From the cell containing the given text, extract its center point as [X, Y] coordinate. 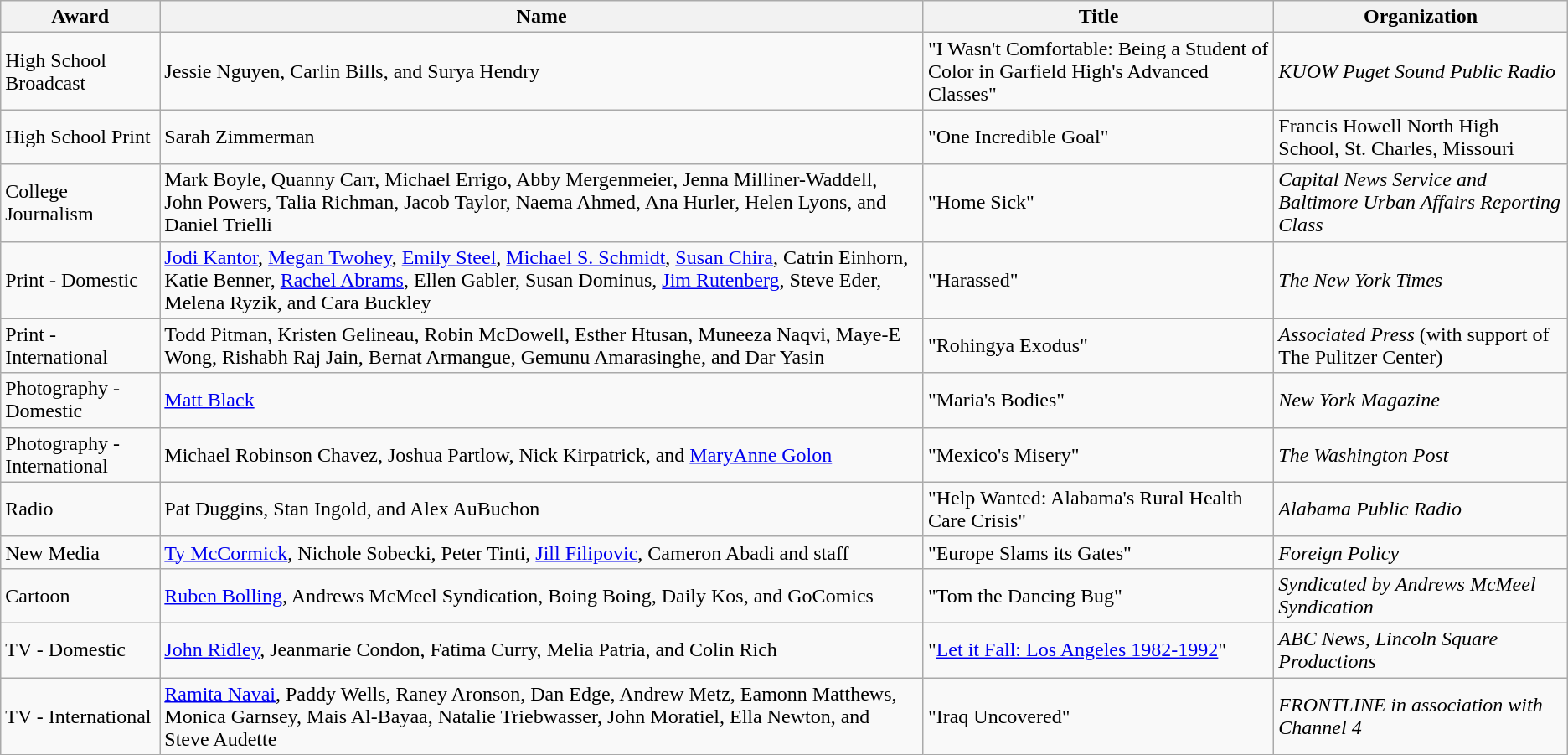
Foreign Policy [1421, 552]
High School Broadcast [80, 71]
College Journalism [80, 203]
Organization [1421, 17]
"Home Sick" [1098, 203]
New York Magazine [1421, 401]
Photography - Domestic [80, 401]
"Maria's Bodies" [1098, 401]
"I Wasn't Comfortable: Being a Student of Color in Garfield High's Advanced Classes" [1098, 71]
"One Incredible Goal" [1098, 137]
Photography - International [80, 454]
TV - Domestic [80, 650]
"Help Wanted: Alabama's Rural Health Care Crisis" [1098, 509]
"Rohingya Exodus" [1098, 345]
KUOW Puget Sound Public Radio [1421, 71]
Capital News Service and Baltimore Urban Affairs Reporting Class [1421, 203]
Print - Domestic [80, 280]
"Tom the Dancing Bug" [1098, 595]
Title [1098, 17]
"Harassed" [1098, 280]
Jessie Nguyen, Carlin Bills, and Surya Hendry [542, 71]
Name [542, 17]
Award [80, 17]
ABC News, Lincoln Square Productions [1421, 650]
New Media [80, 552]
Ty McCormick, Nichole Sobecki, Peter Tinti, Jill Filipovic, Cameron Abadi and staff [542, 552]
Michael Robinson Chavez, Joshua Partlow, Nick Kirpatrick, and MaryAnne Golon [542, 454]
"Mexico's Misery" [1098, 454]
Print - International [80, 345]
Pat Duggins, Stan Ingold, and Alex AuBuchon [542, 509]
"Let it Fall: Los Angeles 1982-1992" [1098, 650]
Cartoon [80, 595]
Alabama Public Radio [1421, 509]
"Europe Slams its Gates" [1098, 552]
Radio [80, 509]
FRONTLINE in association with Channel 4 [1421, 716]
"Iraq Uncovered" [1098, 716]
Francis Howell North High School, St. Charles, Missouri [1421, 137]
The New York Times [1421, 280]
The Washington Post [1421, 454]
Associated Press (with support of The Pulitzer Center) [1421, 345]
Matt Black [542, 401]
John Ridley, Jeanmarie Condon, Fatima Curry, Melia Patria, and Colin Rich [542, 650]
TV - International [80, 716]
Syndicated by Andrews McMeel Syndication [1421, 595]
Ruben Bolling, Andrews McMeel Syndication, Boing Boing, Daily Kos, and GoComics [542, 595]
Sarah Zimmerman [542, 137]
High School Print [80, 137]
